Detect which cell encompasses the target text, then output its [x, y] center coordinate. 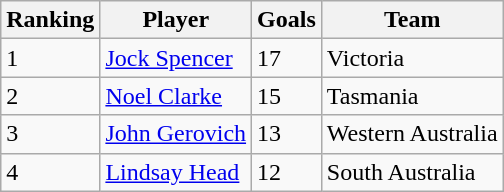
Victoria [412, 58]
Player [176, 20]
Goals [287, 20]
John Gerovich [176, 134]
13 [287, 134]
12 [287, 172]
2 [50, 96]
1 [50, 58]
Team [412, 20]
Jock Spencer [176, 58]
Noel Clarke [176, 96]
17 [287, 58]
South Australia [412, 172]
15 [287, 96]
4 [50, 172]
3 [50, 134]
Lindsay Head [176, 172]
Ranking [50, 20]
Tasmania [412, 96]
Western Australia [412, 134]
